Pinpoint the cell where the given text exists, returning its [x, y] midpoint coordinate. 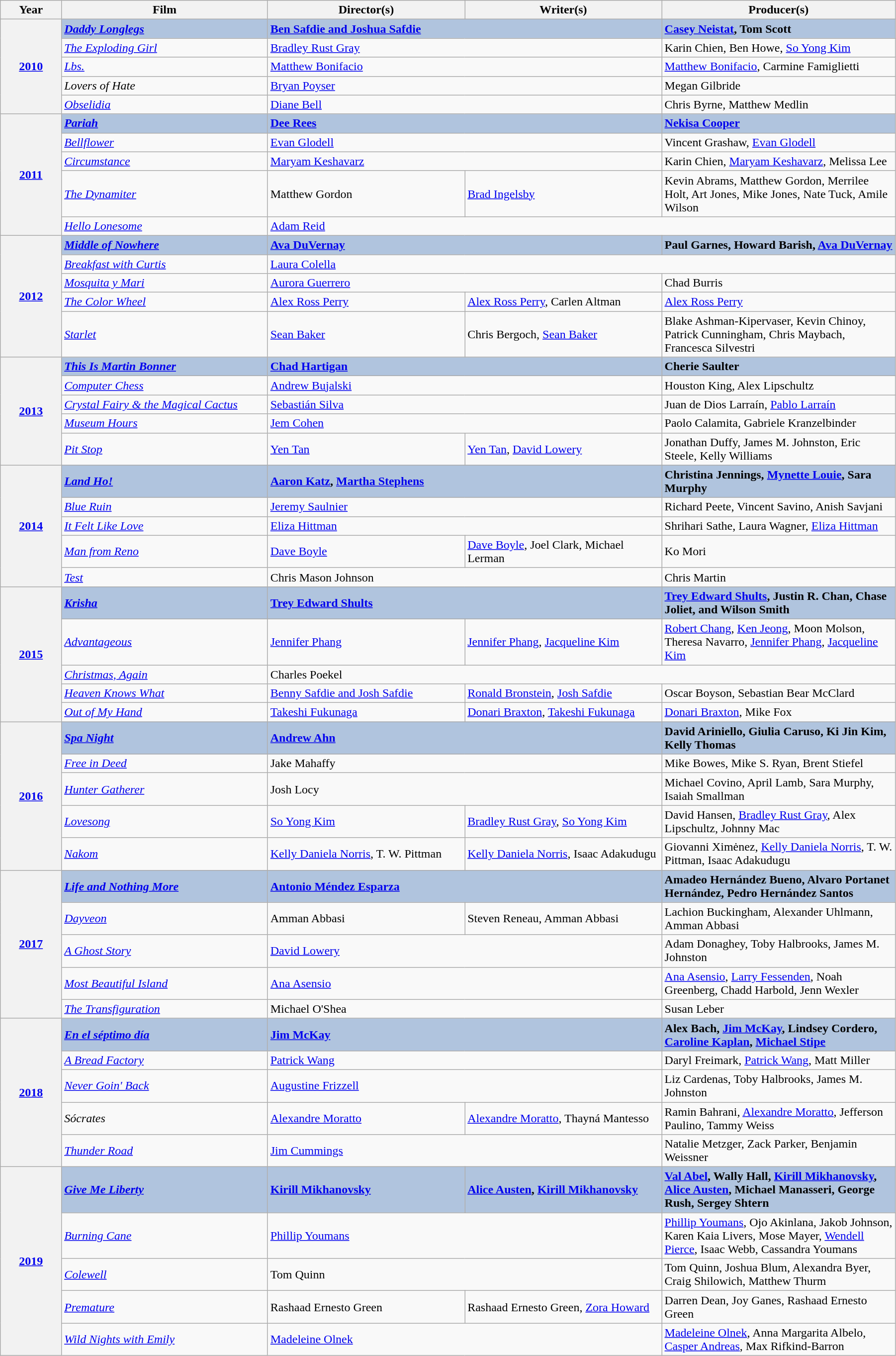
Jim McKay [464, 1035]
Daddy Longlegs [165, 29]
Ronald Bronstein, Josh Safdie [563, 693]
Matthew Gordon [366, 194]
Jennifer Phang [366, 642]
Robert Chang, Ken Jeong, Moon Molson, Theresa Navarro, Jennifer Phang, Jacqueline Kim [779, 642]
Sebastián Silva [464, 404]
2015 [31, 654]
Starlet [165, 334]
Casey Neistat, Tom Scott [779, 29]
2016 [31, 796]
Antonio Méndez Esparza [464, 886]
Diane Bell [464, 104]
Alexandre Moratto, Thayná Mantesso [563, 1118]
2018 [31, 1092]
Oscar Boyson, Sebastian Bear McClard [779, 693]
Bellflower [165, 142]
Out of My Hand [165, 712]
Sean Baker [366, 334]
David Ariniello, Giulia Caruso, Ki Jin Kim, Kelly Thomas [779, 738]
Shrihari Sathe, Laura Wagner, Eliza Hittman [779, 526]
Juan de Dios Larraín, Pablo Larraín [779, 404]
Producer(s) [779, 10]
Sócrates [165, 1118]
Bradley Rust Gray [464, 48]
Chris Byrne, Matthew Medlin [779, 104]
The Dynamiter [165, 194]
Adam Reid [581, 226]
Augustine Frizzell [464, 1085]
Megan Gilbride [779, 86]
Amman Abbasi [366, 918]
Jem Cohen [464, 423]
Phillip Youmans [464, 1236]
Most Beautiful Island [165, 983]
Darren Dean, Joy Ganes, Rashaad Ernesto Green [779, 1307]
Chris Mason Johnson [464, 577]
It Felt Like Love [165, 526]
Rashaad Ernesto Green, Zora Howard [563, 1307]
2012 [31, 296]
Tom Quinn [464, 1274]
So Yong Kim [366, 822]
Michael Covino, April Lamb, Sara Murphy, Isaiah Smallman [779, 789]
Rashaad Ernesto Green [366, 1307]
Give Me Liberty [165, 1190]
Chad Hartigan [464, 367]
A Ghost Story [165, 951]
Ko Mori [779, 551]
Paul Garnes, Howard Barish, Ava DuVernay [779, 245]
Colewell [165, 1274]
Karin Chien, Maryam Keshavarz, Melissa Lee [779, 161]
Test [165, 577]
2011 [31, 175]
Lovers of Hate [165, 86]
Jake Mahaffy [464, 764]
Yen Tan, David Lowery [563, 449]
Advantageous [165, 642]
Amadeo Hernández Bueno, Alvaro Portanet Hernández, Pedro Hernández Santos [779, 886]
Patrick Wang [464, 1060]
Vincent Grashaw, Evan Glodell [779, 142]
Josh Locy [464, 789]
Karin Chien, Ben Howe, So Yong Kim [779, 48]
Lovesong [165, 822]
Alice Austen, Kirill Mikhanovsky [563, 1190]
Brad Ingelsby [563, 194]
Alexandre Moratto [366, 1118]
Never Goin' Back [165, 1085]
Life and Nothing More [165, 886]
Liz Cardenas, Toby Halbrooks, James M. Johnston [779, 1085]
Houston King, Alex Lipschultz [779, 386]
Ava DuVernay [464, 245]
Madeleine Olnek [464, 1339]
Jonathan Duffy, James M. Johnston, Eric Steele, Kelly Williams [779, 449]
2017 [31, 944]
Thunder Road [165, 1151]
Val Abel, Wally Hall, Kirill Mikhanovsky, Alice Austen, Michael Manasseri, George Rush, Sergey Shtern [779, 1190]
Krisha [165, 603]
Aurora Guerrero [464, 283]
Heaven Knows What [165, 693]
Pit Stop [165, 449]
Kelly Daniela Norris, T. W. Pittman [366, 854]
Trey Edward Shults, Justin R. Chan, Chase Joliet, and Wilson Smith [779, 603]
Middle of Nowhere [165, 245]
Alex Bach, Jim McKay, Lindsey Cordero, Caroline Kaplan, Michael Stipe [779, 1035]
Nekisa Cooper [779, 123]
Mike Bowes, Mike S. Ryan, Brent Stiefel [779, 764]
Writer(s) [563, 10]
Dave Boyle [366, 551]
Benny Safdie and Josh Safdie [366, 693]
Donari Braxton, Mike Fox [779, 712]
Phillip Youmans, Ojo Akinlana, Jakob Johnson, Karen Kaia Livers, Mose Mayer, Wendell Pierce, Isaac Webb, Cassandra Youmans [779, 1236]
Blake Ashman-Kipervaser, Kevin Chinoy, Patrick Cunningham, Chris Maybach, Francesca Silvestri [779, 334]
Lachion Buckingham, Alexander Uhlmann, Amman Abbasi [779, 918]
Chris Bergoch, Sean Baker [563, 334]
Giovanni Ximėnez, Kelly Daniela Norris, T. W. Pittman, Isaac Adakudugu [779, 854]
Paolo Calamita, Gabriele Kranzelbinder [779, 423]
Breakfast with Curtis [165, 264]
Pariah [165, 123]
Adam Donaghey, Toby Halbrooks, James M. Johnston [779, 951]
Premature [165, 1307]
Lbs. [165, 67]
Cherie Saulter [779, 367]
Richard Peete, Vincent Savino, Anish Savjani [779, 507]
Steven Reneau, Amman Abbasi [563, 918]
A Bread Factory [165, 1060]
2014 [31, 526]
Laura Colella [581, 264]
Film [165, 10]
Crystal Fairy & the Magical Cactus [165, 404]
Evan Glodell [464, 142]
Tom Quinn, Joshua Blum, Alexandra Byer, Craig Shilowich, Matthew Thurm [779, 1274]
Madeleine Olnek, Anna Margarita Albelo, Casper Andreas, Max Rifkind-Barron [779, 1339]
2010 [31, 67]
Year [31, 10]
Land Ho! [165, 482]
Chad Burris [779, 283]
Ben Safdie and Joshua Safdie [464, 29]
Spa Night [165, 738]
The Color Wheel [165, 302]
Jeremy Saulnier [464, 507]
Aaron Katz, Martha Stephens [464, 482]
Ramin Bahrani, Alexandre Moratto, Jefferson Paulino, Tammy Weiss [779, 1118]
Maryam Keshavarz [464, 161]
Christmas, Again [165, 674]
Michael O'Shea [464, 1009]
Yen Tan [366, 449]
Kirill Mikhanovsky [366, 1190]
David Lowery [464, 951]
Mosquita y Mari [165, 283]
Kevin Abrams, Matthew Gordon, Merrilee Holt, Art Jones, Mike Jones, Nate Tuck, Amile Wilson [779, 194]
Dee Rees [464, 123]
Hunter Gatherer [165, 789]
Charles Poekel [581, 674]
Trey Edward Shults [464, 603]
Bradley Rust Gray, So Yong Kim [563, 822]
Matthew Bonifacio, Carmine Famiglietti [779, 67]
Eliza Hittman [464, 526]
Donari Braxton, Takeshi Fukunaga [563, 712]
Takeshi Fukunaga [366, 712]
Andrew Ahn [464, 738]
Wild Nights with Emily [165, 1339]
Circumstance [165, 161]
Jim Cummings [464, 1151]
Ana Asensio [464, 983]
Matthew Bonifacio [464, 67]
Hello Lonesome [165, 226]
Burning Cane [165, 1236]
Natalie Metzger, Zack Parker, Benjamin Weissner [779, 1151]
Obselidia [165, 104]
Museum Hours [165, 423]
Dayveon [165, 918]
The Exploding Girl [165, 48]
Andrew Bujalski [464, 386]
Ana Asensio, Larry Fessenden, Noah Greenberg, Chadd Harbold, Jenn Wexler [779, 983]
Alex Ross Perry, Carlen Altman [563, 302]
Jennifer Phang, Jacqueline Kim [563, 642]
Daryl Freimark, Patrick Wang, Matt Miller [779, 1060]
Chris Martin [779, 577]
Director(s) [366, 10]
Computer Chess [165, 386]
Nakom [165, 854]
Man from Reno [165, 551]
En el séptimo día [165, 1035]
Free in Deed [165, 764]
David Hansen, Bradley Rust Gray, Alex Lipschultz, Johnny Mac [779, 822]
Bryan Poyser [464, 86]
Blue Ruin [165, 507]
Dave Boyle, Joel Clark, Michael Lerman [563, 551]
Christina Jennings, Mynette Louie, Sara Murphy [779, 482]
Susan Leber [779, 1009]
2019 [31, 1261]
2013 [31, 411]
The Transfiguration [165, 1009]
This Is Martin Bonner [165, 367]
Kelly Daniela Norris, Isaac Adakudugu [563, 854]
